Return (X, Y) of the center of cell containing provided text 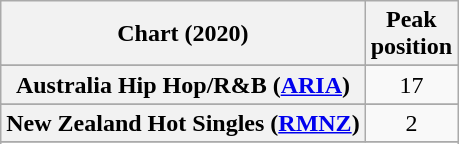
Chart (2020) (183, 34)
2 (411, 123)
New Zealand Hot Singles (RMNZ) (183, 123)
Australia Hip Hop/R&B (ARIA) (183, 85)
17 (411, 85)
Peak position (411, 34)
